Determine the [x, y] coordinate at the center of the cell enclosing the given text.  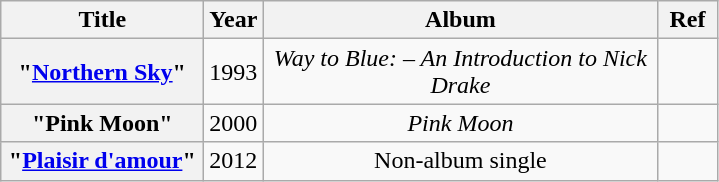
1993 [234, 72]
Pink Moon [460, 123]
"Plaisir d'amour" [102, 161]
Non-album single [460, 161]
Ref [688, 20]
Way to Blue: – An Introduction to Nick Drake [460, 72]
Title [102, 20]
2012 [234, 161]
"Pink Moon" [102, 123]
Year [234, 20]
Album [460, 20]
"Northern Sky" [102, 72]
2000 [234, 123]
